From the cell containing the given text, extract its center point as [X, Y] coordinate. 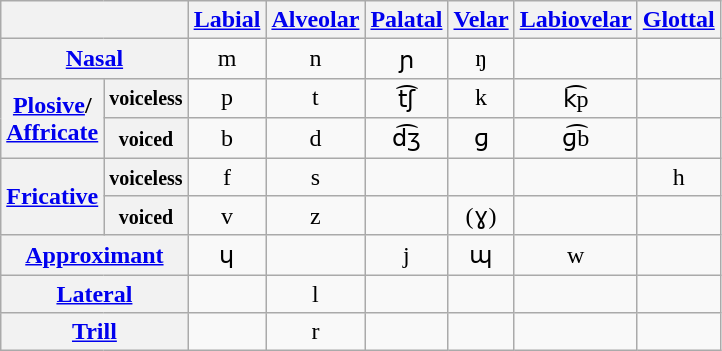
ɰ [481, 255]
d [316, 138]
m [227, 59]
n [316, 59]
ɥ [227, 255]
ɡ [481, 138]
Velar [481, 20]
Plosive/Affricate [52, 118]
j [406, 255]
Approximant [94, 255]
w [576, 255]
f [227, 177]
t [316, 98]
ɲ [406, 59]
ɡ͡b [576, 138]
p [227, 98]
l [316, 294]
v [227, 216]
(ɣ) [481, 216]
Labiovelar [576, 20]
t͡ʃ [406, 98]
k [481, 98]
ŋ [481, 59]
s [316, 177]
Alveolar [316, 20]
Labial [227, 20]
Lateral [94, 294]
Nasal [94, 59]
Palatal [406, 20]
b [227, 138]
Fricative [52, 197]
h [678, 177]
r [316, 332]
d͡ʒ [406, 138]
Glottal [678, 20]
z [316, 216]
k͡p [576, 98]
Trill [94, 332]
